Extract the [x, y] coordinate from the center of the cell holding the provided text.  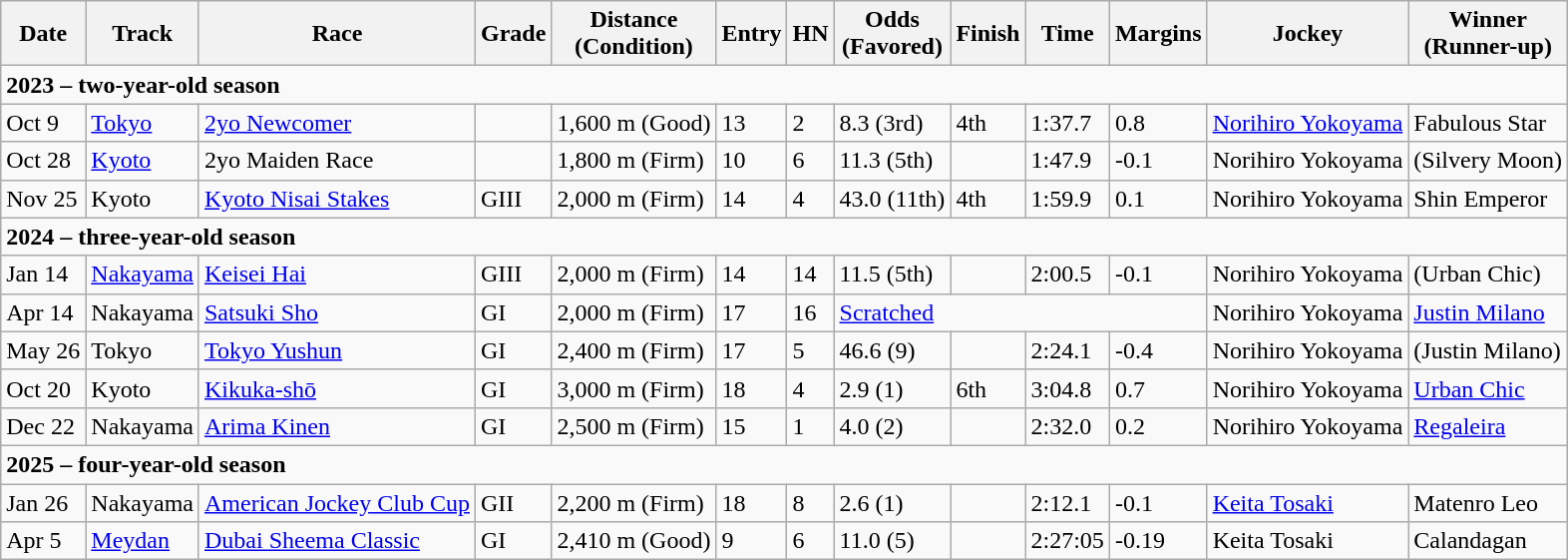
Fabulous Star [1488, 123]
6th [987, 388]
0.1 [1158, 199]
Keisei Hai [337, 275]
Nov 25 [44, 199]
2 [810, 123]
Race [337, 34]
Finish [987, 34]
4.0 (2) [892, 426]
46.6 (9) [892, 350]
Shin Emperor [1488, 199]
16 [810, 312]
Track [143, 34]
Tokyo Yushun [337, 350]
Satsuki Sho [337, 312]
2.6 (1) [892, 502]
1:59.9 [1067, 199]
Winner(Runner-up) [1488, 34]
American Jockey Club Cup [337, 502]
0.2 [1158, 426]
43.0 (11th) [892, 199]
9 [752, 541]
Arima Kinen [337, 426]
Time [1067, 34]
1 [810, 426]
2,400 m (Firm) [634, 350]
Meydan [143, 541]
GII [513, 502]
Scratched [1020, 312]
Oct 9 [44, 123]
2:27:05 [1067, 541]
Distance(Condition) [634, 34]
11.0 (5) [892, 541]
8.3 (3rd) [892, 123]
Grade [513, 34]
(Justin Milano) [1488, 350]
Entry [752, 34]
11.5 (5th) [892, 275]
Calandagan [1488, 541]
13 [752, 123]
2:00.5 [1067, 275]
2:24.1 [1067, 350]
Urban Chic [1488, 388]
(Silvery Moon) [1488, 161]
Jan 14 [44, 275]
May 26 [44, 350]
15 [752, 426]
Date [44, 34]
2025 – four-year-old season [784, 464]
HN [810, 34]
11.3 (5th) [892, 161]
3:04.8 [1067, 388]
1:47.9 [1067, 161]
Apr 5 [44, 541]
Odds(Favored) [892, 34]
Jan 26 [44, 502]
Oct 20 [44, 388]
Dec 22 [44, 426]
2:12.1 [1067, 502]
10 [752, 161]
Jockey [1308, 34]
Regaleira [1488, 426]
1,800 m (Firm) [634, 161]
Margins [1158, 34]
2yo Maiden Race [337, 161]
2,410 m (Good) [634, 541]
2023 – two-year-old season [784, 85]
Kikuka-shō [337, 388]
1,600 m (Good) [634, 123]
2,200 m (Firm) [634, 502]
5 [810, 350]
2024 – three-year-old season [784, 237]
Oct 28 [44, 161]
3,000 m (Firm) [634, 388]
0.8 [1158, 123]
8 [810, 502]
-0.19 [1158, 541]
1:37.7 [1067, 123]
(Urban Chic) [1488, 275]
2.9 (1) [892, 388]
2yo Newcomer [337, 123]
Matenro Leo [1488, 502]
Dubai Sheema Classic [337, 541]
-0.4 [1158, 350]
Kyoto Nisai Stakes [337, 199]
Justin Milano [1488, 312]
0.7 [1158, 388]
2,500 m (Firm) [634, 426]
Apr 14 [44, 312]
2:32.0 [1067, 426]
